Determine the (x, y) coordinate at the center of the cell enclosing the given text.  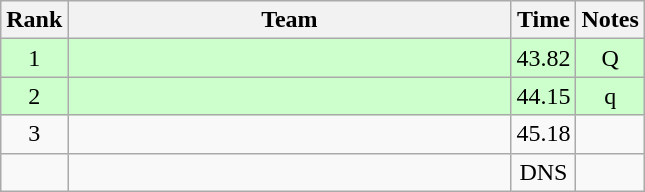
Team (290, 20)
Rank (34, 20)
Time (544, 20)
q (610, 96)
DNS (544, 172)
43.82 (544, 58)
Q (610, 58)
2 (34, 96)
Notes (610, 20)
44.15 (544, 96)
45.18 (544, 134)
1 (34, 58)
3 (34, 134)
